Find where the given text appears and provide that cell's center as (X, Y) coordinate. 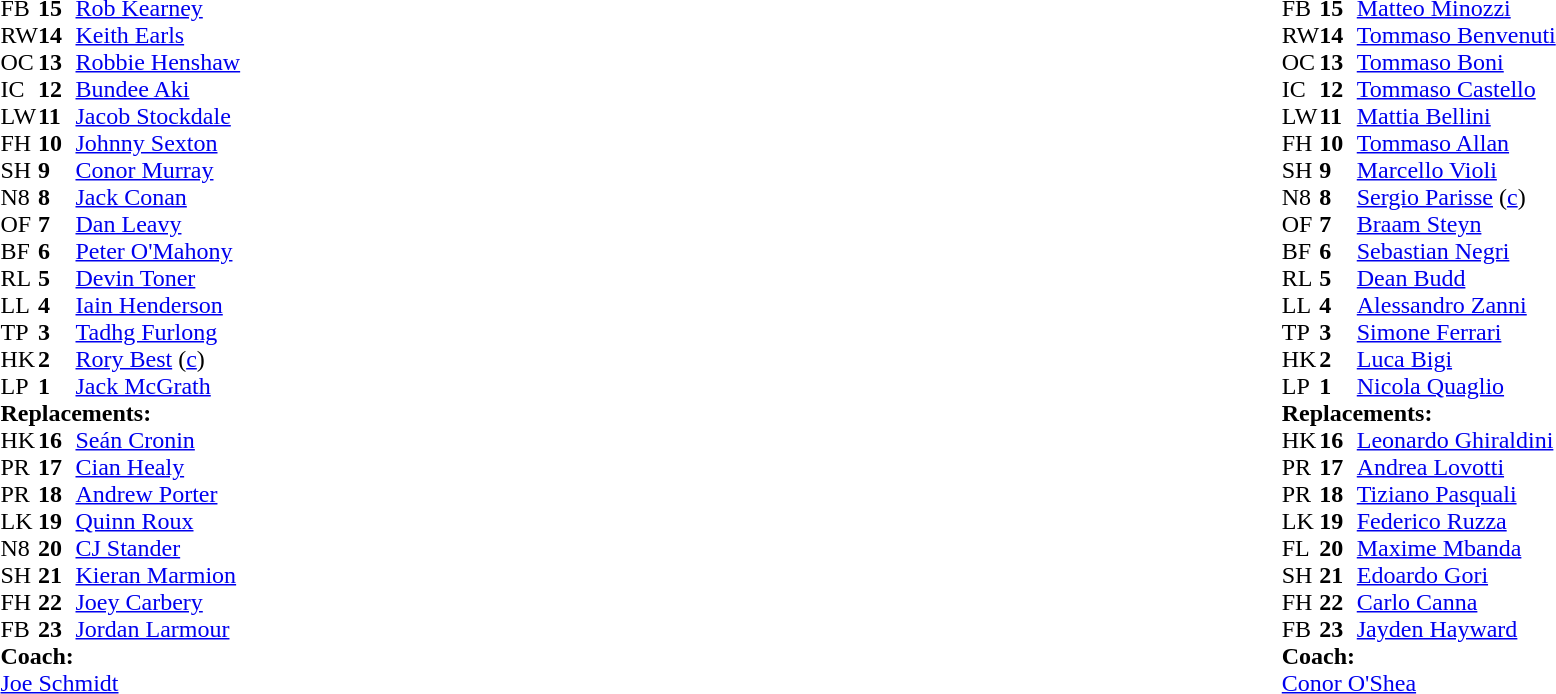
Jordan Larmour (158, 630)
Jayden Hayward (1456, 630)
Carlo Canna (1456, 602)
Dan Leavy (158, 224)
Simone Ferrari (1456, 332)
Edoardo Gori (1456, 576)
Tommaso Allan (1456, 144)
Peter O'Mahony (158, 252)
Andrew Porter (158, 494)
Sebastian Negri (1456, 252)
Seán Cronin (158, 440)
Braam Steyn (1456, 224)
Rory Best (c) (158, 360)
Leonardo Ghiraldini (1456, 440)
Tommaso Benvenuti (1456, 36)
Keith Earls (158, 36)
Andrea Lovotti (1456, 468)
Jack McGrath (158, 386)
Tommaso Castello (1456, 90)
Bundee Aki (158, 90)
Johnny Sexton (158, 144)
Joey Carbery (158, 602)
Marcello Violi (1456, 170)
FL (1301, 548)
Tiziano Pasquali (1456, 494)
Jack Conan (158, 198)
Mattia Bellini (1456, 116)
Sergio Parisse (c) (1456, 198)
Alessandro Zanni (1456, 306)
Tommaso Boni (1456, 62)
CJ Stander (158, 548)
Robbie Henshaw (158, 62)
Maxime Mbanda (1456, 548)
Luca Bigi (1456, 360)
Iain Henderson (158, 306)
Devin Toner (158, 278)
Federico Ruzza (1456, 522)
Conor Murray (158, 170)
Jacob Stockdale (158, 116)
Cian Healy (158, 468)
Quinn Roux (158, 522)
Kieran Marmion (158, 576)
Nicola Quaglio (1456, 386)
Dean Budd (1456, 278)
Tadhg Furlong (158, 332)
